Output the (x, y) coordinate of the center of the cell containing the given text.  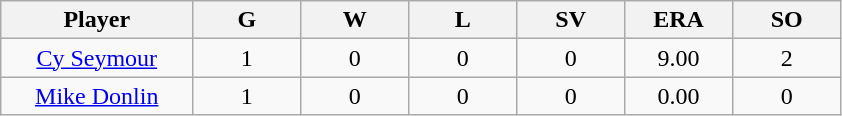
Cy Seymour (97, 58)
Mike Donlin (97, 96)
L (463, 20)
9.00 (679, 58)
Player (97, 20)
SV (571, 20)
ERA (679, 20)
SO (787, 20)
0.00 (679, 96)
W (355, 20)
G (247, 20)
2 (787, 58)
